Identify which cell holds the provided text, then report its [X, Y] central coordinate. 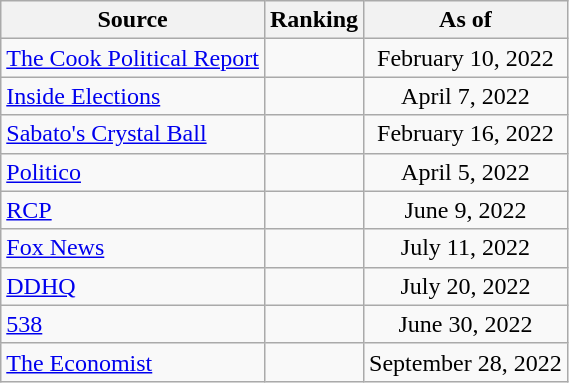
Inside Elections [133, 96]
July 11, 2022 [466, 248]
538 [133, 324]
Fox News [133, 248]
Ranking [314, 20]
As of [466, 20]
June 9, 2022 [466, 210]
February 16, 2022 [466, 134]
The Cook Political Report [133, 58]
Politico [133, 172]
February 10, 2022 [466, 58]
Source [133, 20]
April 7, 2022 [466, 96]
June 30, 2022 [466, 324]
DDHQ [133, 286]
RCP [133, 210]
July 20, 2022 [466, 286]
September 28, 2022 [466, 362]
The Economist [133, 362]
April 5, 2022 [466, 172]
Sabato's Crystal Ball [133, 134]
